Return [X, Y] of the center of cell containing provided text 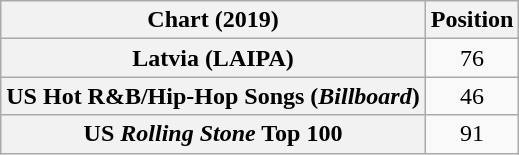
Latvia (LAIPA) [213, 58]
91 [472, 134]
Chart (2019) [213, 20]
76 [472, 58]
46 [472, 96]
Position [472, 20]
US Hot R&B/Hip-Hop Songs (Billboard) [213, 96]
US Rolling Stone Top 100 [213, 134]
